Find where the given text appears and provide that cell's center as (X, Y) coordinate. 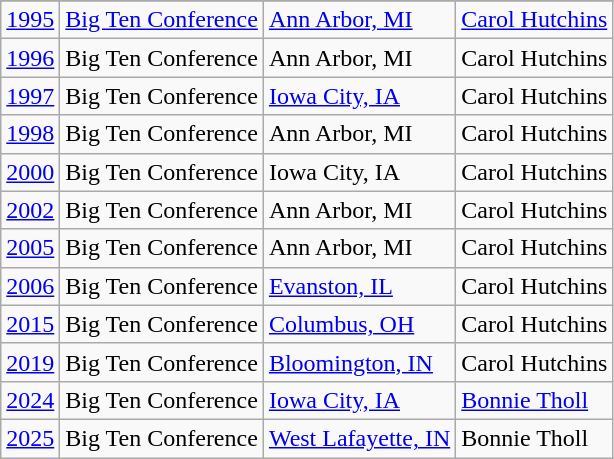
2024 (30, 400)
2005 (30, 248)
2002 (30, 210)
West Lafayette, IN (359, 438)
Columbus, OH (359, 324)
2006 (30, 286)
Evanston, IL (359, 286)
Bloomington, IN (359, 362)
1996 (30, 58)
2000 (30, 172)
1997 (30, 96)
2019 (30, 362)
1998 (30, 134)
2025 (30, 438)
2015 (30, 324)
1995 (30, 20)
